Capture the cell that displays the provided text and extract its [X, Y] central coordinate. 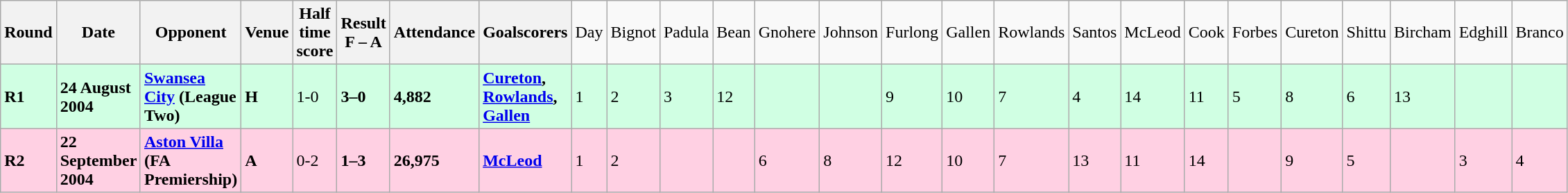
Edghill [1483, 33]
Padula [686, 33]
24 August 2004 [98, 96]
Aston Villa (FA Premiership) [190, 160]
3–0 [363, 96]
Swansea City (League Two) [190, 96]
Gnohere [787, 33]
1–3 [363, 160]
4,882 [434, 96]
Round [28, 33]
Branco [1540, 33]
R1 [28, 96]
Rowlands [1032, 33]
Date [98, 33]
0-2 [315, 160]
Bean [734, 33]
Shittu [1366, 33]
Cureton, Rowlands, Gallen [526, 96]
Forbes [1255, 33]
Santos [1094, 33]
Furlong [913, 33]
Bircham [1422, 33]
26,975 [434, 160]
Gallen [968, 33]
H [267, 96]
Johnson [851, 33]
Goalscorers [526, 33]
R2 [28, 160]
22 September 2004 [98, 160]
1-0 [315, 96]
Cureton [1312, 33]
Cook [1207, 33]
Day [589, 33]
Bignot [633, 33]
Attendance [434, 33]
Venue [267, 33]
Opponent [190, 33]
A [267, 160]
ResultF – A [363, 33]
Half time score [315, 33]
